Scan for the cell matching the given text and deliver its (x, y) coordinate at center. 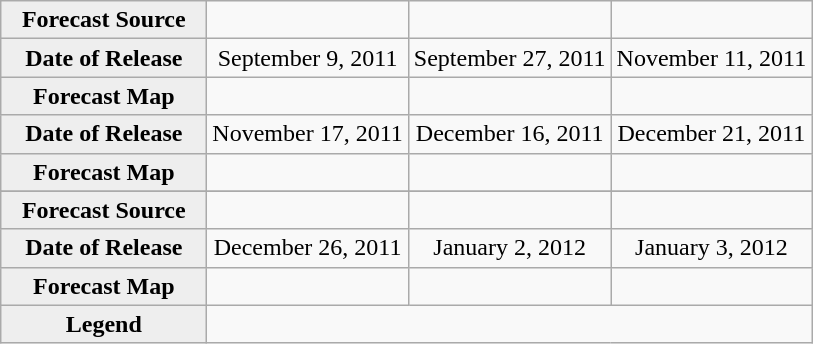
January 3, 2012 (712, 248)
November 11, 2011 (712, 58)
November 17, 2011 (308, 134)
December 16, 2011 (510, 134)
September 27, 2011 (510, 58)
September 9, 2011 (308, 58)
December 21, 2011 (712, 134)
December 26, 2011 (308, 248)
January 2, 2012 (510, 248)
Legend (104, 324)
